Extract the [X, Y] coordinate from the center of the cell holding the provided text.  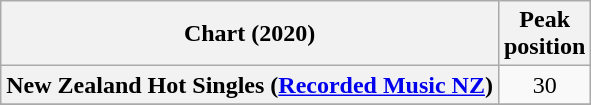
30 [544, 85]
Peakposition [544, 34]
Chart (2020) [250, 34]
New Zealand Hot Singles (Recorded Music NZ) [250, 85]
